Provide the [X, Y] coordinate of the cell's center where the given text is located.  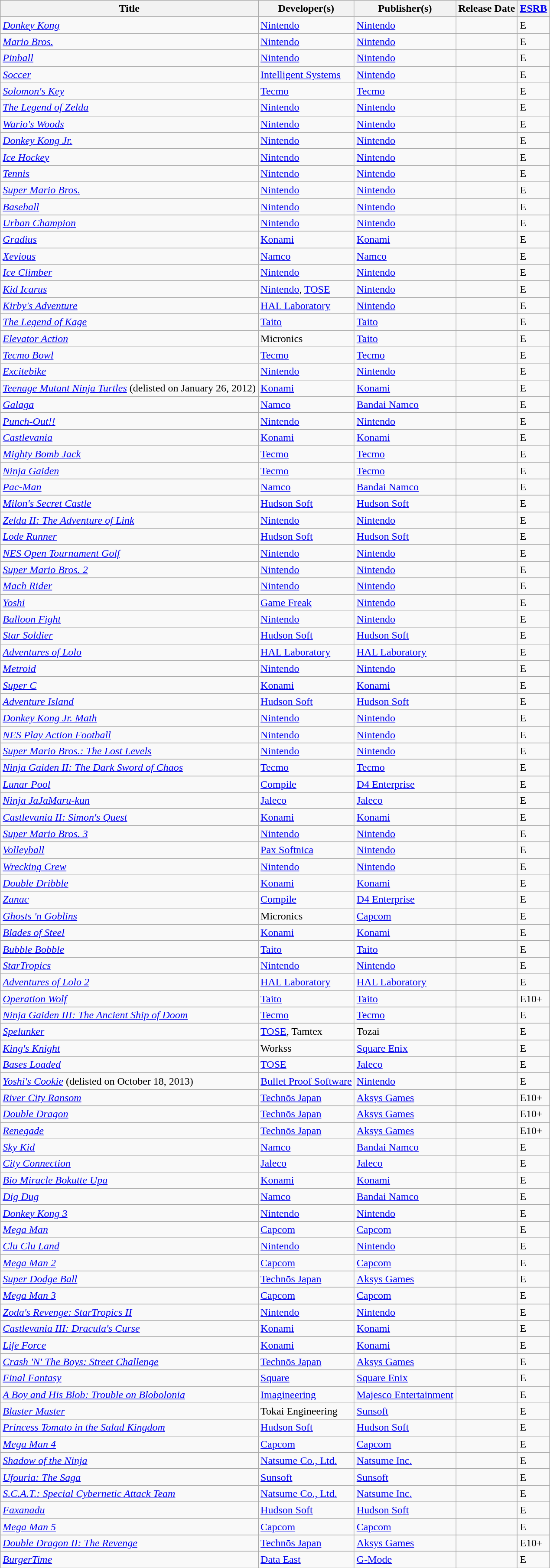
Release Date [487, 9]
Castlevania II: Simon's Quest [129, 817]
Ufouria: The Saga [129, 1477]
Double Dribble [129, 883]
Donkey Kong [129, 25]
River City Ransom [129, 1098]
Castlevania [129, 437]
Square [306, 1378]
Game Freak [306, 603]
Ice Hockey [129, 157]
Baseball [129, 207]
Spelunker [129, 1032]
Adventure Island [129, 701]
Mega Man 5 [129, 1526]
Double Dragon II: The Revenge [129, 1543]
King's Knight [129, 1048]
Donkey Kong Jr. Math [129, 718]
Renegade [129, 1131]
Tennis [129, 173]
Kid Icarus [129, 289]
Ninja Gaiden III: The Ancient Ship of Doom [129, 1015]
The Legend of Kage [129, 322]
Castlevania III: Dracula's Curse [129, 1329]
Gradius [129, 240]
Blaster Master [129, 1411]
Mario Bros. [129, 42]
Super Mario Bros. 3 [129, 834]
Majesco Entertainment [405, 1395]
Super Mario Bros. [129, 190]
Shadow of the Ninja [129, 1460]
Tecmo Bowl [129, 355]
Tozai [405, 1032]
Mega Man 4 [129, 1444]
Super C [129, 685]
Galaga [129, 404]
Ice Climber [129, 273]
Blades of Steel [129, 932]
Super Mario Bros. 2 [129, 570]
Milon's Secret Castle [129, 504]
Mega Man 2 [129, 1263]
TOSE [306, 1065]
A Boy and His Blob: Trouble on Blobolonia [129, 1395]
Bubble Bobble [129, 949]
Wario's Woods [129, 124]
NES Play Action Football [129, 735]
Sky Kid [129, 1147]
Double Dragon [129, 1114]
Bio Miracle Bokutte Upa [129, 1180]
Balloon Fight [129, 619]
Ghosts 'n Goblins [129, 916]
Adventures of Lolo 2 [129, 982]
Faxanadu [129, 1510]
Bases Loaded [129, 1065]
BurgerTime [129, 1560]
Elevator Action [129, 339]
S.C.A.T.: Special Cybernetic Attack Team [129, 1493]
Zoda's Revenge: StarTropics II [129, 1312]
Yoshi's Cookie (delisted on October 18, 2013) [129, 1081]
StarTropics [129, 965]
Lunar Pool [129, 784]
Ninja Gaiden [129, 470]
Solomon's Key [129, 91]
Imagineering [306, 1395]
Ninja Gaiden II: The Dark Sword of Chaos [129, 768]
Mega Man 3 [129, 1296]
Intelligent Systems [306, 75]
Wrecking Crew [129, 867]
Crash 'N' The Boys: Street Challenge [129, 1362]
City Connection [129, 1164]
Data East [306, 1560]
Pac-Man [129, 487]
Princess Tomato in the Salad Kingdom [129, 1428]
Life Force [129, 1345]
Urban Champion [129, 223]
Final Fantasy [129, 1378]
Super Mario Bros.: The Lost Levels [129, 751]
Zanac [129, 900]
Mighty Bomb Jack [129, 454]
TOSE, Tamtex [306, 1032]
Donkey Kong Jr. [129, 140]
Clu Clu Land [129, 1246]
Operation Wolf [129, 998]
Publisher(s) [405, 9]
Mach Rider [129, 586]
NES Open Tournament Golf [129, 553]
Kirby's Adventure [129, 306]
Zelda II: The Adventure of Link [129, 520]
Lode Runner [129, 537]
G-Mode [405, 1560]
Metroid [129, 668]
Super Dodge Ball [129, 1279]
Title [129, 9]
ESRB [534, 9]
Bullet Proof Software [306, 1081]
Soccer [129, 75]
The Legend of Zelda [129, 108]
Star Soldier [129, 636]
Pax Softnica [306, 850]
Mega Man [129, 1229]
Teenage Mutant Ninja Turtles (delisted on January 26, 2012) [129, 388]
Dig Dug [129, 1196]
Volleyball [129, 850]
Adventures of Lolo [129, 652]
Punch-Out!! [129, 421]
Pinball [129, 58]
Xevious [129, 256]
Nintendo, TOSE [306, 289]
Developer(s) [306, 9]
Ninja JaJaMaru-kun [129, 801]
Yoshi [129, 603]
Workss [306, 1048]
Excitebike [129, 372]
Tokai Engineering [306, 1411]
Donkey Kong 3 [129, 1213]
